Provide the (x, y) coordinate of the cell's center where the given text is located.  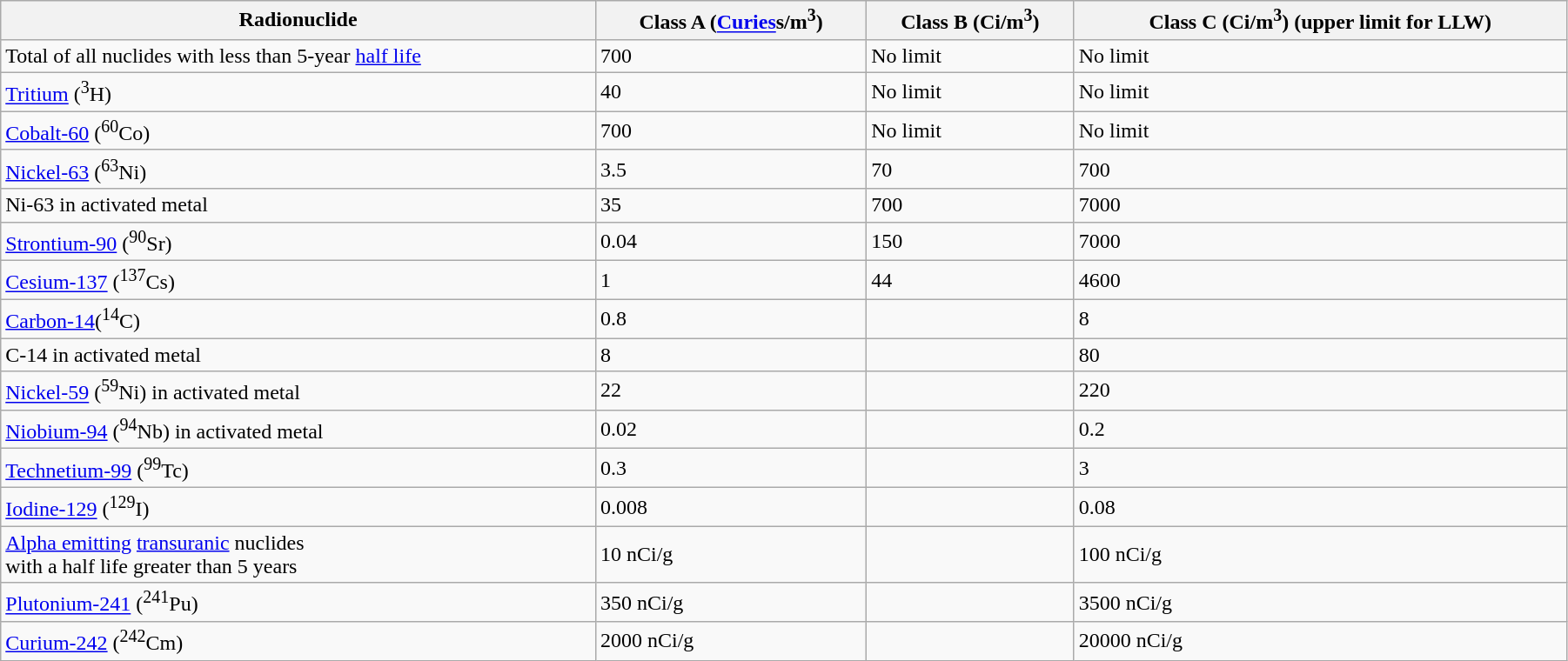
Nickel-59 (59Ni) in activated metal (298, 391)
Class B (Ci/m3) (970, 21)
0.8 (731, 318)
0.04 (731, 242)
Niobium-94 (94Nb) in activated metal (298, 430)
150 (970, 242)
Radionuclide (298, 21)
350 nCi/g (731, 602)
Class A (Curiess/m3) (731, 21)
3500 nCi/g (1320, 602)
0.008 (731, 506)
40 (731, 92)
Strontium-90 (90Sr) (298, 242)
Nickel-63 (63Ni) (298, 169)
10 nCi/g (731, 555)
Ni-63 in activated metal (298, 205)
Iodine-129 (129I) (298, 506)
35 (731, 205)
1 (731, 280)
Total of all nuclides with less than 5-year half life (298, 56)
3.5 (731, 169)
0.02 (731, 430)
Cobalt-60 (60Co) (298, 130)
Class C (Ci/m3) (upper limit for LLW) (1320, 21)
Plutonium-241 (241Pu) (298, 602)
20000 nCi/g (1320, 642)
Cesium-137 (137Cs) (298, 280)
0.08 (1320, 506)
4600 (1320, 280)
3 (1320, 468)
Tritium (3H) (298, 92)
2000 nCi/g (731, 642)
Technetium-99 (99Tc) (298, 468)
0.2 (1320, 430)
70 (970, 169)
0.3 (731, 468)
80 (1320, 355)
Curium-242 (242Cm) (298, 642)
Alpha emitting transuranic nuclideswith a half life greater than 5 years (298, 555)
22 (731, 391)
100 nCi/g (1320, 555)
44 (970, 280)
C-14 in activated metal (298, 355)
220 (1320, 391)
Carbon-14(14C) (298, 318)
